Detect which cell encompasses the target text, then output its (X, Y) center coordinate. 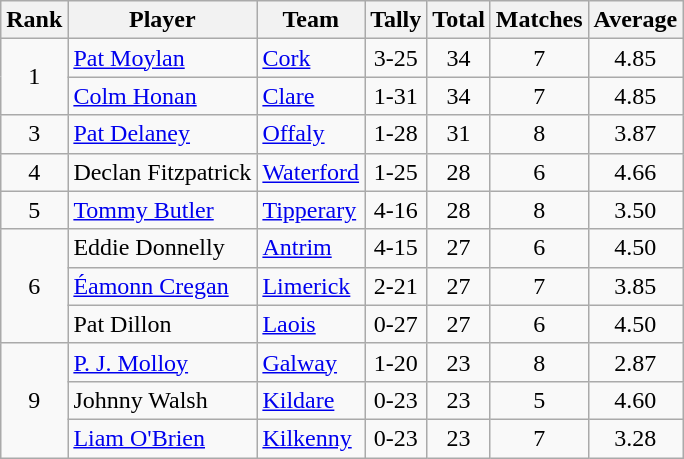
Declan Fitzpatrick (162, 172)
Colm Honan (162, 96)
P. J. Molloy (162, 362)
3-25 (396, 58)
9 (34, 400)
2-21 (396, 286)
1-25 (396, 172)
4-15 (396, 248)
1 (34, 77)
0-27 (396, 324)
Johnny Walsh (162, 400)
3.85 (636, 286)
4.60 (636, 400)
3 (34, 134)
Team (311, 20)
Tommy Butler (162, 210)
4 (34, 172)
Pat Moylan (162, 58)
Player (162, 20)
Pat Delaney (162, 134)
Kildare (311, 400)
3.87 (636, 134)
Total (459, 20)
Liam O'Brien (162, 438)
31 (459, 134)
Kilkenny (311, 438)
3.28 (636, 438)
Offaly (311, 134)
Éamonn Cregan (162, 286)
1-31 (396, 96)
1-28 (396, 134)
Rank (34, 20)
Matches (539, 20)
1-20 (396, 362)
Cork (311, 58)
4.66 (636, 172)
Antrim (311, 248)
Waterford (311, 172)
Pat Dillon (162, 324)
Eddie Donnelly (162, 248)
Laois (311, 324)
Limerick (311, 286)
Galway (311, 362)
2.87 (636, 362)
Average (636, 20)
Clare (311, 96)
3.50 (636, 210)
4-16 (396, 210)
Tally (396, 20)
Tipperary (311, 210)
